Capture the cell that displays the provided text and extract its [X, Y] central coordinate. 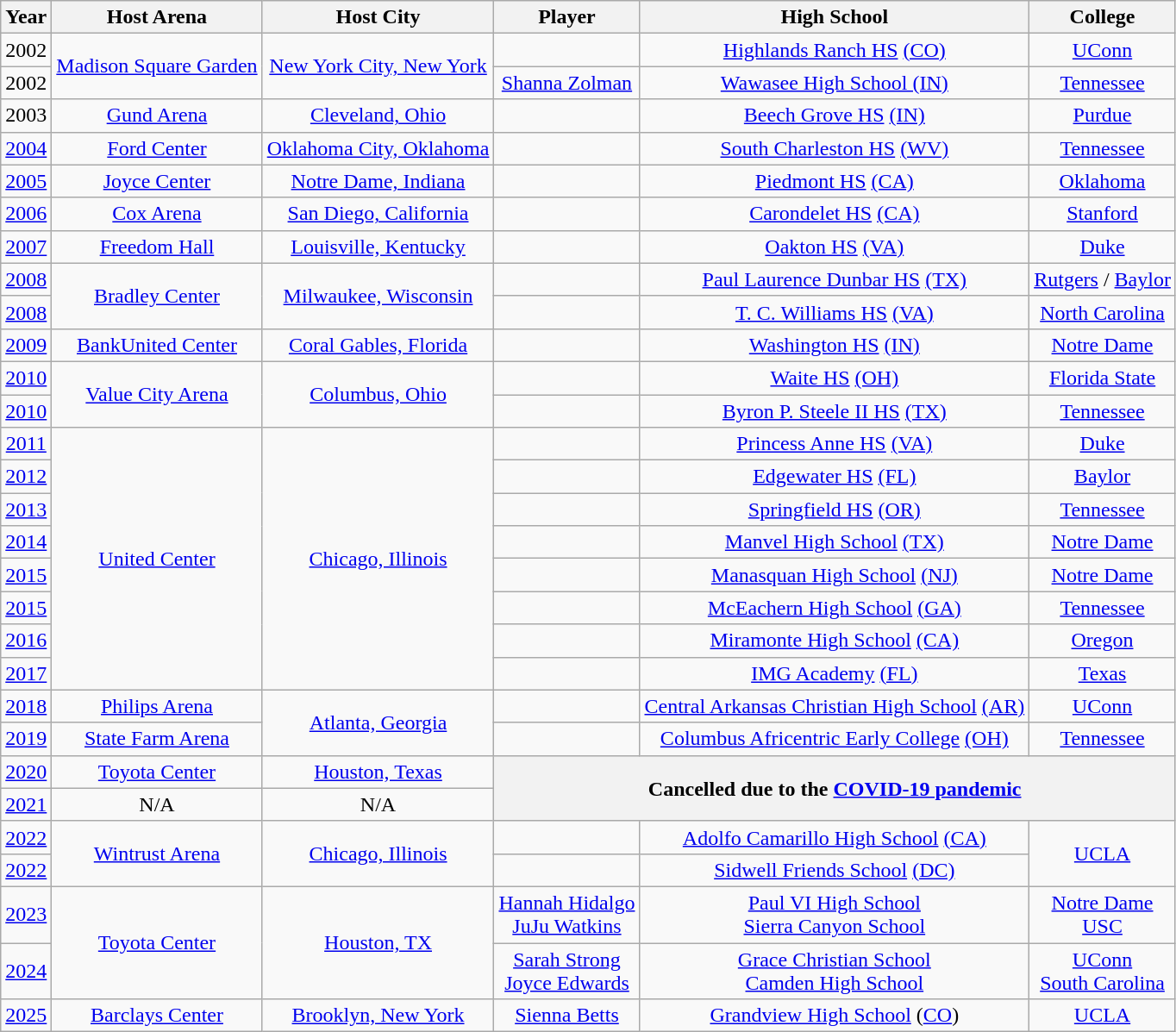
Paul Laurence Dunbar HS (TX) [835, 279]
Highlands Ranch HS (CO) [835, 50]
2004 [26, 148]
Cleveland, Ohio [378, 116]
United Center [157, 559]
State Farm Arena [157, 739]
Carondelet HS (CA) [835, 214]
Oakton HS (VA) [835, 247]
Brooklyn, New York [378, 1016]
College [1103, 17]
Atlanta, Georgia [378, 722]
Ford Center [157, 148]
Washington HS (IN) [835, 345]
Wawasee High School (IN) [835, 83]
Edgewater HS (FL) [835, 477]
Piedmont HS (CA) [835, 181]
Year [26, 17]
Oklahoma City, Oklahoma [378, 148]
Bradley Center [157, 296]
Springfield HS (OR) [835, 510]
2003 [26, 116]
BankUnited Center [157, 345]
Notre Dame USC [1103, 914]
High School [835, 17]
Player [567, 17]
Adolfo Camarillo High School (CA) [835, 837]
2006 [26, 214]
Gund Arena [157, 116]
Central Arkansas Christian High School (AR) [835, 706]
Houston, TX [378, 942]
2013 [26, 510]
2017 [26, 673]
T. C. Williams HS (VA) [835, 312]
Oklahoma [1103, 181]
Host Arena [157, 17]
Rutgers / Baylor [1103, 279]
Byron P. Steele II HS (TX) [835, 411]
Joyce Center [157, 181]
Oregon [1103, 641]
Philips Arena [157, 706]
2016 [26, 641]
San Diego, California [378, 214]
Purdue [1103, 116]
Shanna Zolman [567, 83]
Houston, Texas [378, 772]
Columbus, Ohio [378, 394]
Beech Grove HS (IN) [835, 116]
North Carolina [1103, 312]
Manasquan High School (NJ) [835, 575]
Cox Arena [157, 214]
2020 [26, 772]
2012 [26, 477]
Notre Dame, Indiana [378, 181]
Host City [378, 17]
Sienna Betts [567, 1016]
2007 [26, 247]
UConnSouth Carolina [1103, 971]
Grace Christian SchoolCamden High School [835, 971]
Manvel High School (TX) [835, 542]
Princess Anne HS (VA) [835, 444]
New York City, New York [378, 66]
Texas [1103, 673]
Barclays Center [157, 1016]
Florida State [1103, 378]
2019 [26, 739]
2018 [26, 706]
2025 [26, 1016]
Baylor [1103, 477]
Paul VI High School Sierra Canyon School [835, 914]
Miramonte High School (CA) [835, 641]
Coral Gables, Florida [378, 345]
Hannah Hidalgo JuJu Watkins [567, 914]
2023 [26, 914]
2009 [26, 345]
Waite HS (OH) [835, 378]
IMG Academy (FL) [835, 673]
Cancelled due to the COVID-19 pandemic [835, 788]
Value City Arena [157, 394]
2011 [26, 444]
Sarah StrongJoyce Edwards [567, 971]
South Charleston HS (WV) [835, 148]
Stanford [1103, 214]
2014 [26, 542]
McEachern High School (GA) [835, 608]
Louisville, Kentucky [378, 247]
Madison Square Garden [157, 66]
Columbus Africentric Early College (OH) [835, 739]
2021 [26, 804]
Grandview High School (CO) [835, 1016]
2005 [26, 181]
2024 [26, 971]
Milwaukee, Wisconsin [378, 296]
Wintrust Arena [157, 854]
Sidwell Friends School (DC) [835, 870]
Freedom Hall [157, 247]
